Determine the (x, y) coordinate at the center of the cell enclosing the given text.  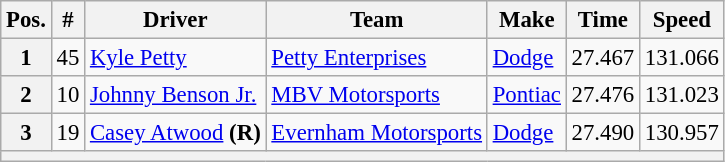
19 (68, 133)
10 (68, 95)
Speed (682, 20)
130.957 (682, 133)
MBV Motorsports (376, 95)
2 (26, 95)
1 (26, 58)
27.490 (602, 133)
27.476 (602, 95)
27.467 (602, 58)
Team (376, 20)
Make (526, 20)
131.066 (682, 58)
Evernham Motorsports (376, 133)
# (68, 20)
45 (68, 58)
131.023 (682, 95)
Casey Atwood (R) (176, 133)
Johnny Benson Jr. (176, 95)
Driver (176, 20)
3 (26, 133)
Petty Enterprises (376, 58)
Time (602, 20)
Pos. (26, 20)
Pontiac (526, 95)
Kyle Petty (176, 58)
